Determine the (X, Y) coordinate at the center of the cell enclosing the given text.  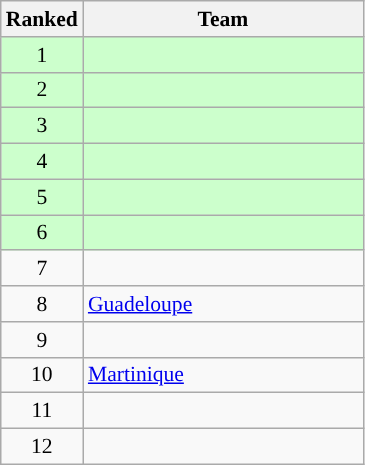
5 (42, 197)
2 (42, 90)
Team (223, 19)
8 (42, 304)
3 (42, 126)
9 (42, 340)
Ranked (42, 19)
1 (42, 55)
Martinique (223, 375)
6 (42, 233)
10 (42, 375)
12 (42, 447)
7 (42, 269)
Guadeloupe (223, 304)
11 (42, 411)
4 (42, 162)
